Capture the cell that displays the provided text and extract its (X, Y) central coordinate. 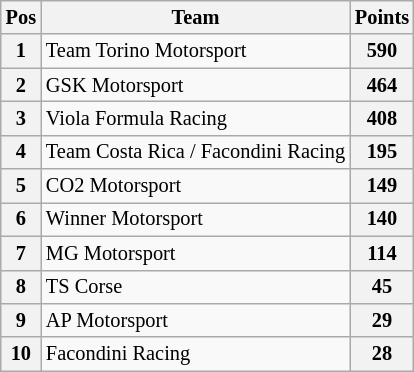
408 (382, 118)
Viola Formula Racing (196, 118)
7 (21, 253)
464 (382, 85)
TS Corse (196, 287)
Team Torino Motorsport (196, 51)
45 (382, 287)
CO2 Motorsport (196, 186)
Facondini Racing (196, 354)
2 (21, 85)
GSK Motorsport (196, 85)
590 (382, 51)
1 (21, 51)
9 (21, 320)
3 (21, 118)
8 (21, 287)
Points (382, 17)
28 (382, 354)
Team Costa Rica / Facondini Racing (196, 152)
AP Motorsport (196, 320)
149 (382, 186)
140 (382, 219)
6 (21, 219)
10 (21, 354)
4 (21, 152)
5 (21, 186)
Pos (21, 17)
195 (382, 152)
Team (196, 17)
114 (382, 253)
Winner Motorsport (196, 219)
29 (382, 320)
MG Motorsport (196, 253)
